Find where the given text appears and provide that cell's center as (x, y) coordinate. 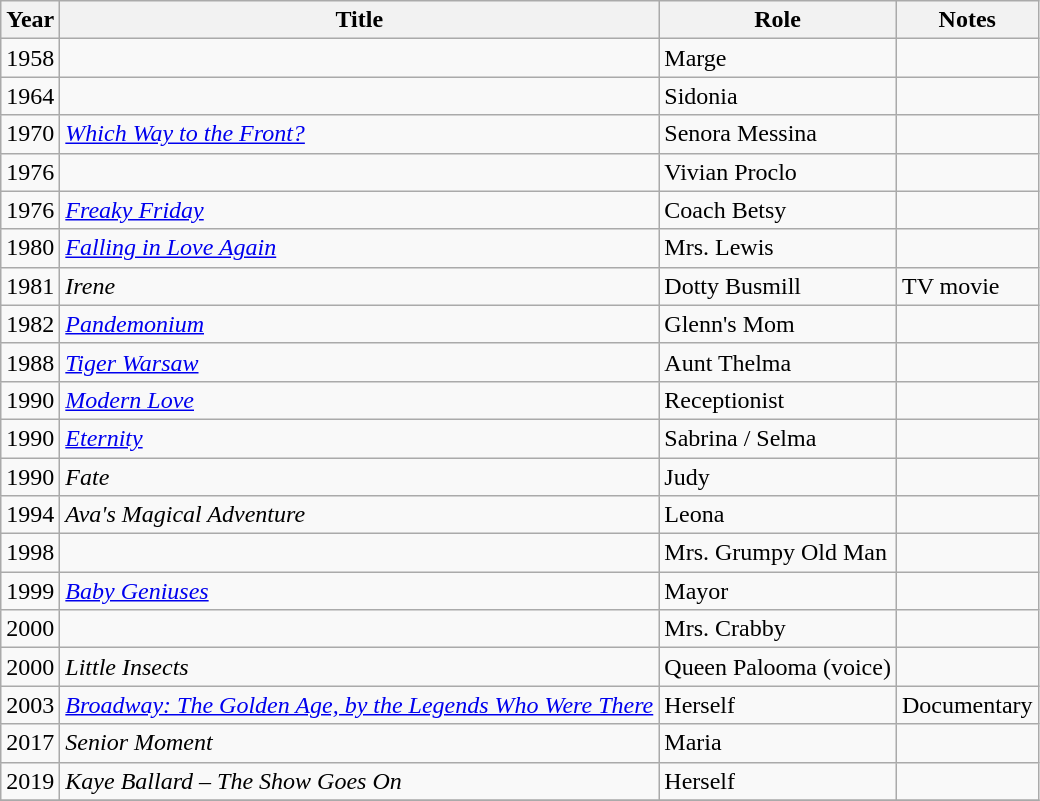
Baby Geniuses (360, 591)
Tiger Warsaw (360, 362)
Mrs. Grumpy Old Man (778, 553)
1982 (30, 324)
Year (30, 20)
Kaye Ballard – The Show Goes On (360, 781)
2019 (30, 781)
Leona (778, 515)
1958 (30, 58)
2003 (30, 705)
Coach Betsy (778, 210)
Glenn's Mom (778, 324)
1999 (30, 591)
Modern Love (360, 400)
Dotty Busmill (778, 286)
1980 (30, 248)
Sabrina / Selma (778, 438)
Little Insects (360, 667)
1998 (30, 553)
Marge (778, 58)
Title (360, 20)
Vivian Proclo (778, 172)
Senior Moment (360, 743)
Sidonia (778, 96)
Queen Palooma (voice) (778, 667)
Receptionist (778, 400)
TV movie (967, 286)
Which Way to the Front? (360, 134)
Mayor (778, 591)
Aunt Thelma (778, 362)
Maria (778, 743)
1981 (30, 286)
Documentary (967, 705)
Falling in Love Again (360, 248)
Freaky Friday (360, 210)
Eternity (360, 438)
Mrs. Crabby (778, 629)
Ava's Magical Adventure (360, 515)
Mrs. Lewis (778, 248)
1994 (30, 515)
2017 (30, 743)
Fate (360, 477)
Notes (967, 20)
1970 (30, 134)
Judy (778, 477)
Senora Messina (778, 134)
Role (778, 20)
Pandemonium (360, 324)
1964 (30, 96)
1988 (30, 362)
Broadway: The Golden Age, by the Legends Who Were There (360, 705)
Irene (360, 286)
